Extract the [X, Y] coordinate from the center of the cell holding the provided text.  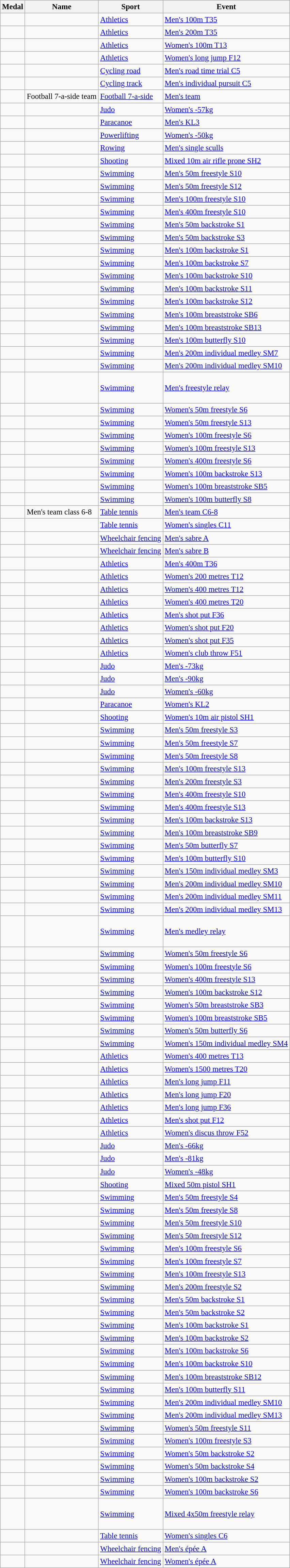
Women's discus throw F52 [226, 1133]
Name [62, 7]
Men's 100m freestyle S10 [226, 199]
Men's 100m freestyle S7 [226, 1261]
Men's épée A [226, 1549]
Men's 100m breaststroke SB13 [226, 327]
Men's 100m freestyle S6 [226, 1249]
Men's 50m butterfly S7 [226, 846]
Men's freestyle relay [226, 388]
Men's 150m individual medley SM3 [226, 871]
Men's sabre A [226, 538]
Football 7-a-side team [62, 96]
Men's 50m freestyle S7 [226, 743]
Football 7-a-side [131, 96]
Rowing [131, 148]
Men's 50m backstroke S2 [226, 1313]
Men's 100m backstroke S11 [226, 289]
Men's long jump F11 [226, 1082]
Women's club throw F51 [226, 653]
Men's 200m freestyle S2 [226, 1287]
Men's -73kg [226, 666]
Women's -57kg [226, 109]
Men's long jump F20 [226, 1095]
Mixed 50m pistol SH1 [226, 1184]
Women's shot put F35 [226, 640]
Women's -60kg [226, 692]
Women's singles C11 [226, 525]
Women's singles C6 [226, 1536]
Men's individual pursuit C5 [226, 84]
Women's 200 metres T12 [226, 576]
Men's 200m individual medley SM11 [226, 897]
Women's 100m backstroke S6 [226, 1492]
Men's team [226, 96]
Men's 50m backstroke S3 [226, 238]
Men's shot put F36 [226, 615]
Women's 1500 metres T20 [226, 1069]
Men's 100m butterfly S11 [226, 1389]
Women's épée A [226, 1562]
Women's 400m freestyle S13 [226, 979]
Men's 100m T35 [226, 20]
Men's 100m breaststroke SB9 [226, 833]
Event [226, 7]
Men's 50m freestyle S4 [226, 1197]
Cycling road [131, 71]
Women's 400 metres T13 [226, 1056]
Mixed 10m air rifle prone SH2 [226, 161]
Men's 50m freestyle S3 [226, 730]
Mixed 4x50m freestyle relay [226, 1514]
Women's KL2 [226, 704]
Men's 100m backstroke S13 [226, 820]
Women's -50kg [226, 135]
Women's 50m butterfly S6 [226, 1031]
Men's -90kg [226, 679]
Medal [13, 7]
Men's single sculls [226, 148]
Women's -48kg [226, 1171]
Women's 100m backstroke S13 [226, 474]
Men's 400m freestyle S13 [226, 807]
Women's 100m butterfly S8 [226, 499]
Men's road time trial C5 [226, 71]
Men's -66kg [226, 1146]
Men's 200m freestyle S3 [226, 781]
Women's 50m breaststroke SB3 [226, 1005]
Powerlifting [131, 135]
Men's 100m backstroke S7 [226, 263]
Women's shot put F20 [226, 628]
Women's 50m backstroke S2 [226, 1453]
Men's team C6-8 [226, 512]
Women's 100m backstroke S2 [226, 1479]
Men's 100m breaststroke SB6 [226, 314]
Men's sabre B [226, 551]
Men's KL3 [226, 122]
Men's team class 6-8 [62, 512]
Men's -81kg [226, 1159]
Women's 100m backstroke S12 [226, 992]
Men's 100m breaststroke SB12 [226, 1377]
Women's 50m freestyle S13 [226, 422]
Men's 200m individual medley SM7 [226, 353]
Sport [131, 7]
Women's 100m T13 [226, 45]
Women's 400 metres T20 [226, 602]
Men's 100m backstroke S12 [226, 302]
Women's 400 metres T12 [226, 589]
Men's 200m T35 [226, 32]
Men's long jump F36 [226, 1107]
Cycling track [131, 84]
Women's 50m freestyle S11 [226, 1428]
Men's 100m backstroke S2 [226, 1338]
Men's 100m backstroke S6 [226, 1351]
Men's medley relay [226, 931]
Women's 10m air pistol SH1 [226, 717]
Women's 50m backstroke S4 [226, 1466]
Women's 400m freestyle S6 [226, 461]
Women's 150m individual medley SM4 [226, 1043]
Women's 100m freestyle S13 [226, 448]
Men's shot put F12 [226, 1120]
Women's long jump F12 [226, 58]
Women's 100m freestyle S3 [226, 1441]
Men's 400m T36 [226, 564]
